Capture the cell that displays the provided text and extract its (X, Y) central coordinate. 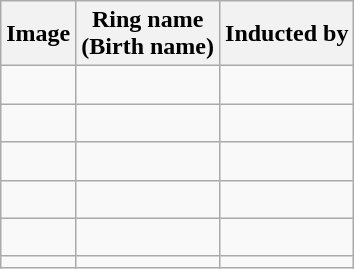
Image (38, 34)
Inducted by (287, 34)
Ring name(Birth name) (148, 34)
